Provide the [X, Y] coordinate of the cell's center where the given text is located.  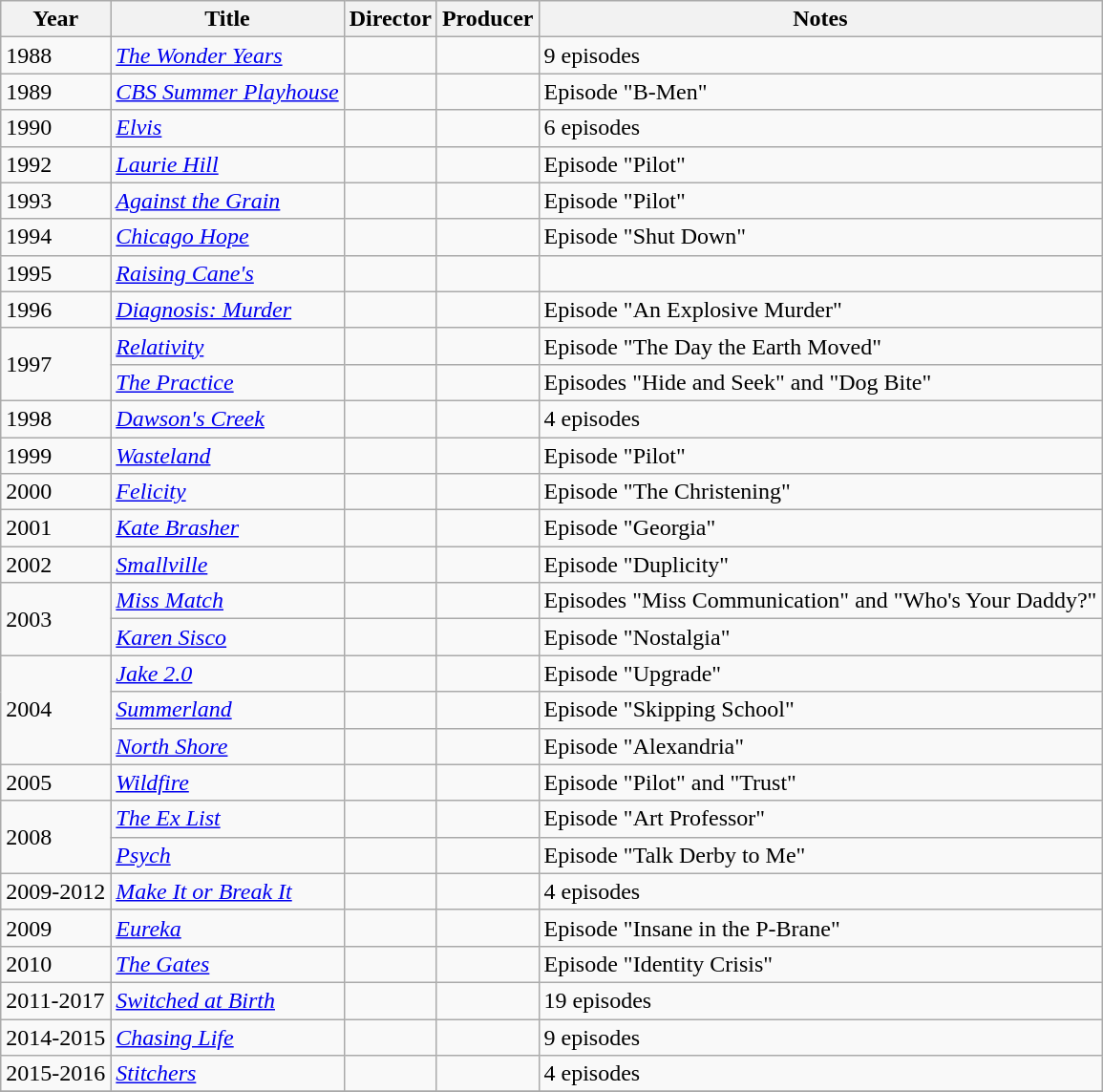
Stitchers [227, 1074]
Episode "Skipping School" [820, 710]
1998 [55, 418]
Episode "The Day the Earth Moved" [820, 346]
Episodes "Miss Communication" and "Who's Your Daddy?" [820, 601]
2002 [55, 565]
1995 [55, 273]
Miss Match [227, 601]
Felicity [227, 492]
Chicago Hope [227, 237]
2011-2017 [55, 1000]
Against the Grain [227, 201]
CBS Summer Playhouse [227, 92]
Episode "Talk Derby to Me" [820, 855]
2000 [55, 492]
The Practice [227, 382]
Episode "Georgia" [820, 528]
2004 [55, 710]
Eureka [227, 928]
Kate Brasher [227, 528]
1994 [55, 237]
Episode "Upgrade" [820, 674]
Episode "The Christening" [820, 492]
Episode "Alexandria" [820, 746]
Chasing Life [227, 1037]
Dawson's Creek [227, 418]
Episode "An Explosive Murder" [820, 310]
1990 [55, 128]
Episode "B-Men" [820, 92]
Summerland [227, 710]
Elvis [227, 128]
Switched at Birth [227, 1000]
Wildfire [227, 782]
6 episodes [820, 128]
1988 [55, 55]
Raising Cane's [227, 273]
1997 [55, 364]
Year [55, 19]
Notes [820, 19]
19 episodes [820, 1000]
Title [227, 19]
Make It or Break It [227, 891]
2005 [55, 782]
2001 [55, 528]
Episode "Pilot" and "Trust" [820, 782]
1999 [55, 456]
The Ex List [227, 819]
The Gates [227, 964]
Laurie Hill [227, 164]
The Wonder Years [227, 55]
Smallville [227, 565]
Episode "Shut Down" [820, 237]
North Shore [227, 746]
Karen Sisco [227, 637]
Relativity [227, 346]
1993 [55, 201]
2009-2012 [55, 891]
Wasteland [227, 456]
Psych [227, 855]
Episode "Insane in the P-Brane" [820, 928]
2015-2016 [55, 1074]
Episodes "Hide and Seek" and "Dog Bite" [820, 382]
2009 [55, 928]
Diagnosis: Murder [227, 310]
Episode "Art Professor" [820, 819]
1992 [55, 164]
Director [390, 19]
Episode "Identity Crisis" [820, 964]
2003 [55, 619]
Jake 2.0 [227, 674]
1989 [55, 92]
Episode "Nostalgia" [820, 637]
Producer [487, 19]
2010 [55, 964]
2014-2015 [55, 1037]
Episode "Duplicity" [820, 565]
1996 [55, 310]
2008 [55, 837]
